Return [X, Y] of the center of cell containing provided text 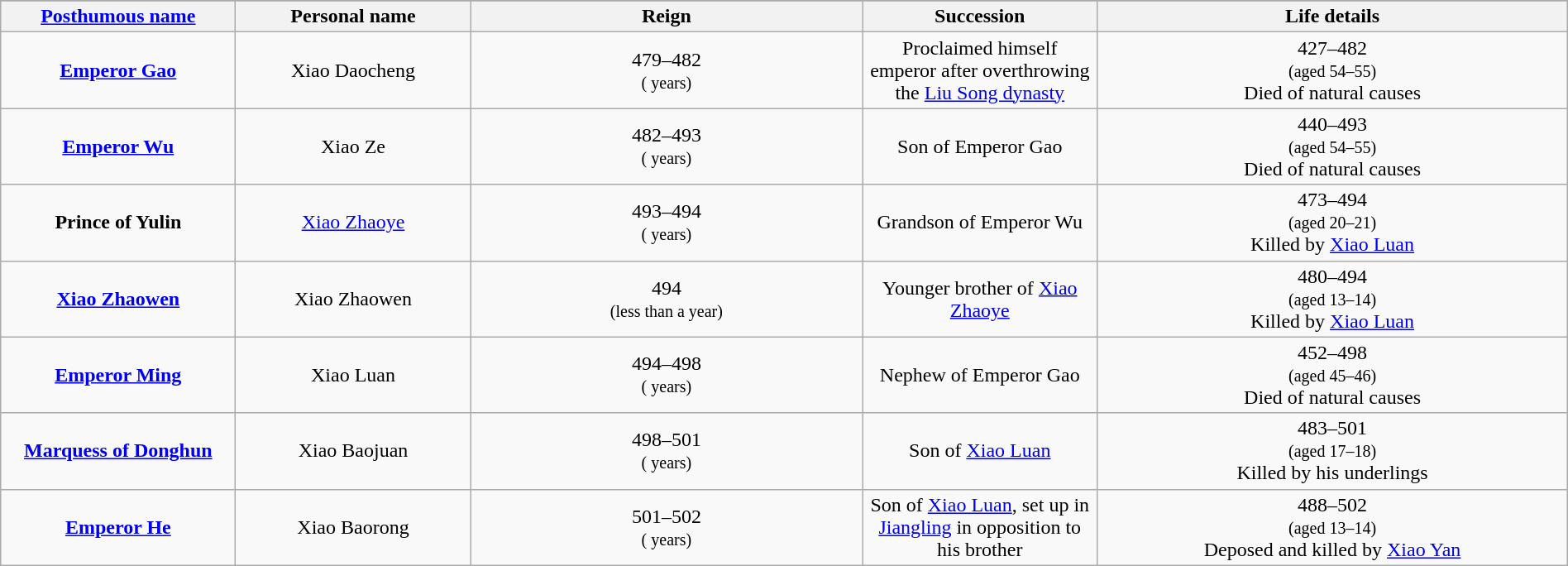
Younger brother of Xiao Zhaoye [980, 299]
Life details [1332, 17]
Xiao Daocheng [353, 70]
501–502( years) [667, 527]
Xiao Ze [353, 146]
Emperor Gao [118, 70]
479–482( years) [667, 70]
Succession [980, 17]
Emperor Wu [118, 146]
483–501(aged 17–18)Killed by his underlings [1332, 451]
Son of Emperor Gao [980, 146]
Son of Xiao Luan, set up in Jiangling in opposition to his brother [980, 527]
482–493( years) [667, 146]
Xiao Baojuan [353, 451]
Marquess of Donghun [118, 451]
Nephew of Emperor Gao [980, 375]
494–498( years) [667, 375]
452–498(aged 45–46)Died of natural causes [1332, 375]
Reign [667, 17]
Emperor Ming [118, 375]
498–501( years) [667, 451]
480–494(aged 13–14)Killed by Xiao Luan [1332, 299]
494(less than a year) [667, 299]
Xiao Luan [353, 375]
Personal name [353, 17]
Xiao Zhaoye [353, 223]
Posthumous name [118, 17]
488–502(aged 13–14)Deposed and killed by Xiao Yan [1332, 527]
Grandson of Emperor Wu [980, 223]
473–494(aged 20–21)Killed by Xiao Luan [1332, 223]
Son of Xiao Luan [980, 451]
Proclaimed himself emperor after overthrowing the Liu Song dynasty [980, 70]
Emperor He [118, 527]
427–482(aged 54–55)Died of natural causes [1332, 70]
493–494( years) [667, 223]
Prince of Yulin [118, 223]
Xiao Baorong [353, 527]
440–493(aged 54–55)Died of natural causes [1332, 146]
